Detect which cell encompasses the target text, then output its (X, Y) center coordinate. 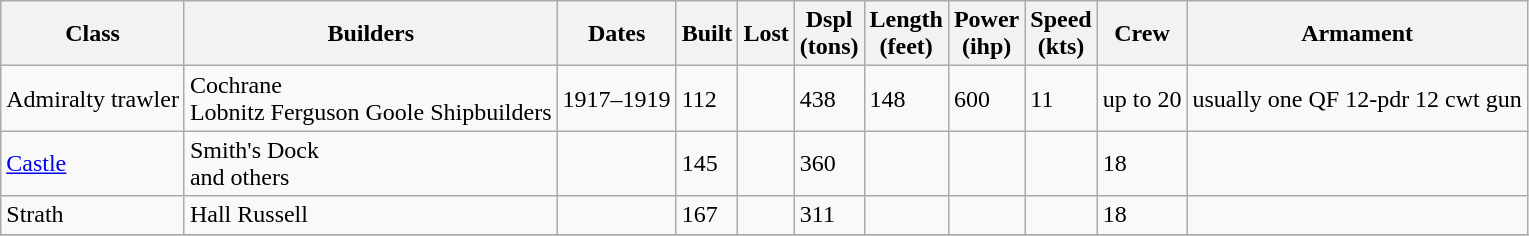
Power(ihp) (986, 34)
Dates (616, 34)
438 (829, 98)
112 (707, 98)
Strath (93, 215)
Builders (370, 34)
Speed(kts) (1061, 34)
Armament (1357, 34)
Length(feet) (906, 34)
1917–1919 (616, 98)
Built (707, 34)
Admiralty trawler (93, 98)
11 (1061, 98)
CochraneLobnitz Ferguson Goole Shipbuilders (370, 98)
Smith's Dockand others (370, 164)
360 (829, 164)
145 (707, 164)
Dspl(tons) (829, 34)
Class (93, 34)
Castle (93, 164)
Crew (1142, 34)
311 (829, 215)
usually one QF 12-pdr 12 cwt gun (1357, 98)
167 (707, 215)
148 (906, 98)
up to 20 (1142, 98)
Hall Russell (370, 215)
Lost (766, 34)
600 (986, 98)
